Capture the cell that displays the provided text and extract its [x, y] central coordinate. 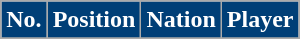
Position [94, 20]
No. [24, 20]
Nation [181, 20]
Player [260, 20]
